Detect which cell encompasses the target text, then output its [X, Y] center coordinate. 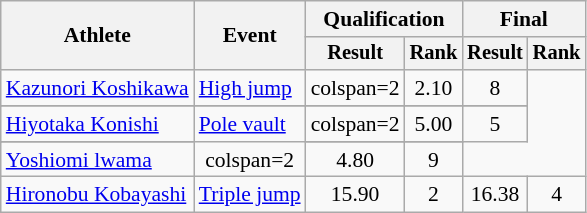
Kazunori Koshikawa [98, 88]
5 [495, 124]
Qualification [384, 19]
High jump [250, 88]
Triple jump [250, 195]
Final [524, 19]
Yoshiomi lwama [98, 160]
Hiyotaka Konishi [98, 124]
8 [495, 88]
15.90 [356, 195]
4 [557, 195]
2.10 [434, 88]
5.00 [434, 124]
16.38 [495, 195]
2 [434, 195]
Event [250, 36]
Pole vault [250, 124]
Athlete [98, 36]
9 [434, 160]
4.80 [356, 160]
Hironobu Kobayashi [98, 195]
